Locate the cell with the specified text and output its [X, Y] center coordinate. 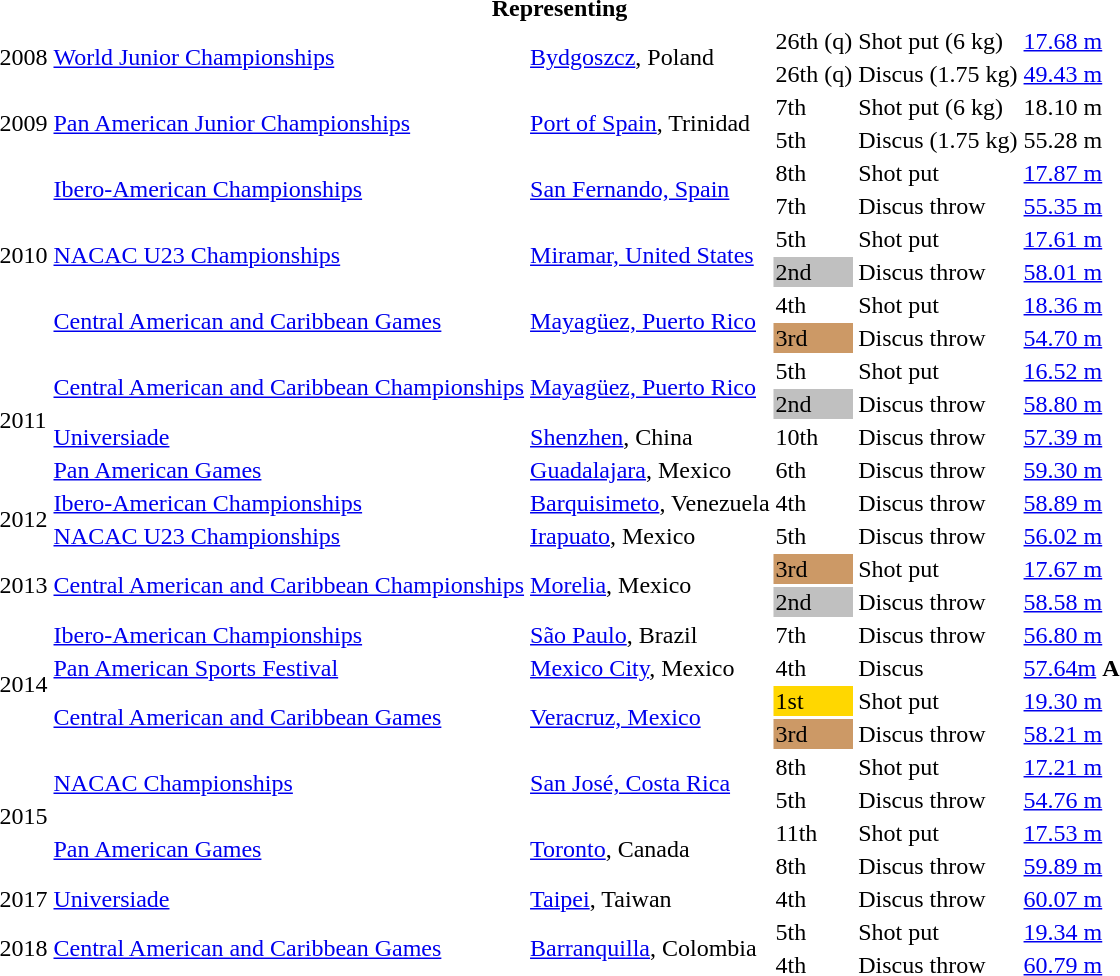
Pan American Sports Festival [289, 668]
Miramar, United States [650, 256]
World Junior Championships [289, 58]
São Paulo, Brazil [650, 635]
Irapuato, Mexico [650, 536]
San José, Costa Rica [650, 784]
San Fernando, Spain [650, 190]
Barquisimeto, Venezuela [650, 503]
11th [814, 833]
NACAC Championships [289, 784]
Veracruz, Mexico [650, 718]
Shenzhen, China [650, 437]
1st [814, 701]
Bydgoszcz, Poland [650, 58]
Toronto, Canada [650, 850]
Port of Spain, Trinidad [650, 124]
Discus [938, 668]
Guadalajara, Mexico [650, 470]
Pan American Junior Championships [289, 124]
Morelia, Mexico [650, 586]
6th [814, 470]
Taipei, Taiwan [650, 899]
10th [814, 437]
Mexico City, Mexico [650, 668]
